Find where the given text appears and provide that cell's center as [x, y] coordinate. 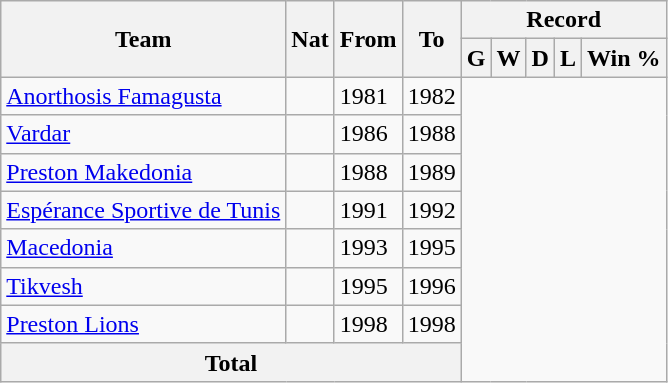
Team [144, 39]
L [568, 58]
To [432, 39]
1991 [368, 210]
Nat [310, 39]
Preston Lions [144, 324]
Record [564, 20]
Win % [624, 58]
Vardar [144, 134]
1993 [368, 248]
1989 [432, 172]
1982 [432, 96]
From [368, 39]
Anorthosis Famagusta [144, 96]
1981 [368, 96]
D [540, 58]
Espérance Sportive de Tunis [144, 210]
Macedonia [144, 248]
W [508, 58]
Preston Makedonia [144, 172]
G [476, 58]
1996 [432, 286]
1992 [432, 210]
Total [231, 362]
Tikvesh [144, 286]
1986 [368, 134]
